Find where the given text appears and provide that cell's center as (x, y) coordinate. 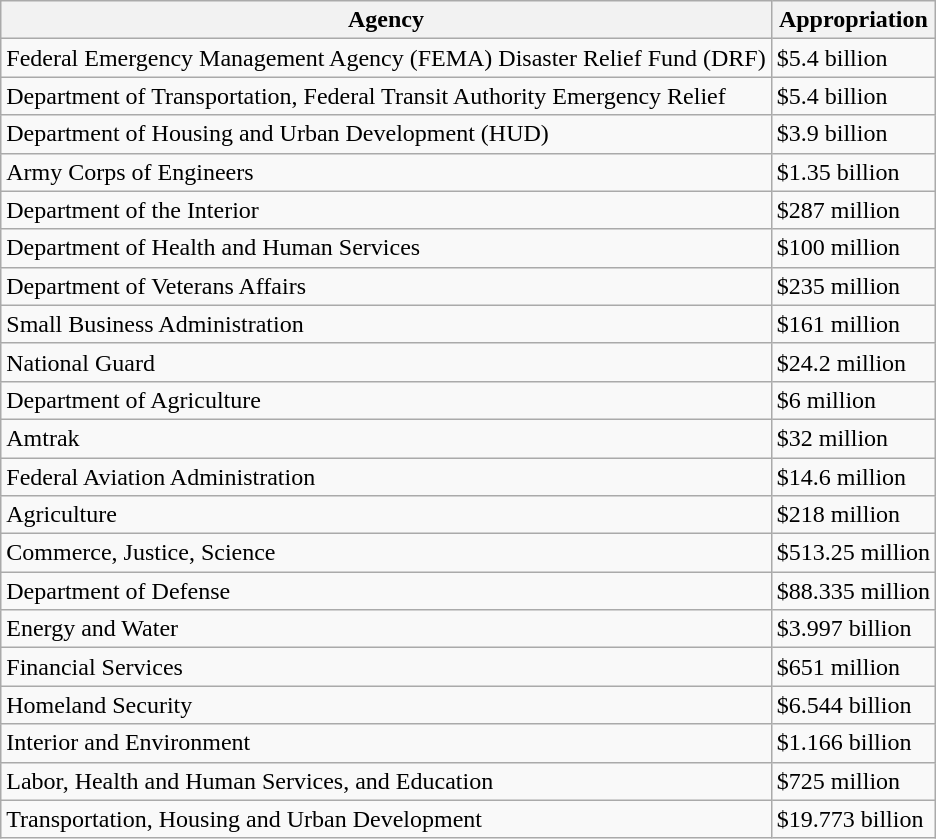
$88.335 million (853, 591)
Interior and Environment (386, 743)
Homeland Security (386, 705)
$1.35 billion (853, 172)
$218 million (853, 515)
Department of the Interior (386, 210)
$513.25 million (853, 553)
Small Business Administration (386, 324)
Agency (386, 20)
Department of Health and Human Services (386, 248)
Energy and Water (386, 629)
Department of Housing and Urban Development (HUD) (386, 134)
$6.544 billion (853, 705)
$14.6 million (853, 477)
$19.773 billion (853, 819)
Army Corps of Engineers (386, 172)
Department of Transportation, Federal Transit Authority Emergency Relief (386, 96)
Financial Services (386, 667)
$287 million (853, 210)
Commerce, Justice, Science (386, 553)
Agriculture (386, 515)
$235 million (853, 286)
Transportation, Housing and Urban Development (386, 819)
Federal Aviation Administration (386, 477)
$651 million (853, 667)
Department of Veterans Affairs (386, 286)
National Guard (386, 362)
$1.166 billion (853, 743)
$3.997 billion (853, 629)
$100 million (853, 248)
Department of Agriculture (386, 400)
$161 million (853, 324)
$24.2 million (853, 362)
$6 million (853, 400)
Department of Defense (386, 591)
Federal Emergency Management Agency (FEMA) Disaster Relief Fund (DRF) (386, 58)
Labor, Health and Human Services, and Education (386, 781)
Amtrak (386, 438)
$725 million (853, 781)
$32 million (853, 438)
Appropriation (853, 20)
$3.9 billion (853, 134)
